Identify which cell holds the provided text, then report its [x, y] central coordinate. 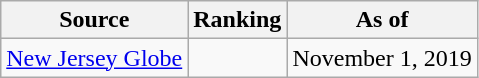
As of [382, 20]
Ranking [238, 20]
Source [94, 20]
New Jersey Globe [94, 58]
November 1, 2019 [382, 58]
